Pinpoint the cell where the given text exists, returning its (x, y) midpoint coordinate. 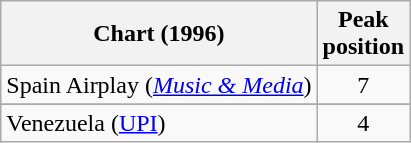
Chart (1996) (159, 34)
Venezuela (UPI) (159, 123)
4 (363, 123)
Peakposition (363, 34)
Spain Airplay (Music & Media) (159, 85)
7 (363, 85)
